Return the [x, y] coordinate for the center point of the cell that contains the specified text.  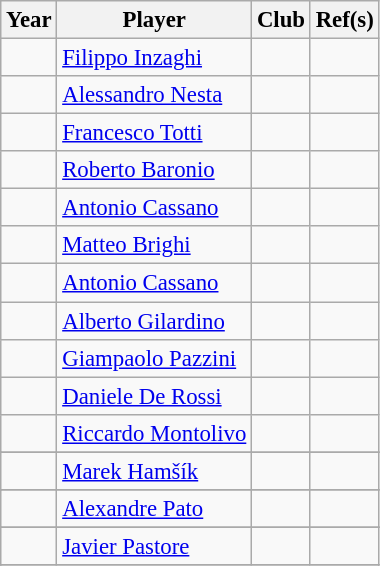
Daniele De Rossi [154, 396]
Matteo Brighi [154, 245]
Alessandro Nesta [154, 95]
Riccardo Montolivo [154, 433]
Filippo Inzaghi [154, 58]
Year [29, 20]
Roberto Baronio [154, 170]
Alberto Gilardino [154, 321]
Francesco Totti [154, 133]
Alexandre Pato [154, 509]
Giampaolo Pazzini [154, 358]
Club [282, 20]
Ref(s) [344, 20]
Marek Hamšík [154, 471]
Javier Pastore [154, 546]
Player [154, 20]
